Return the [X, Y] coordinate for the center point of the cell that contains the specified text.  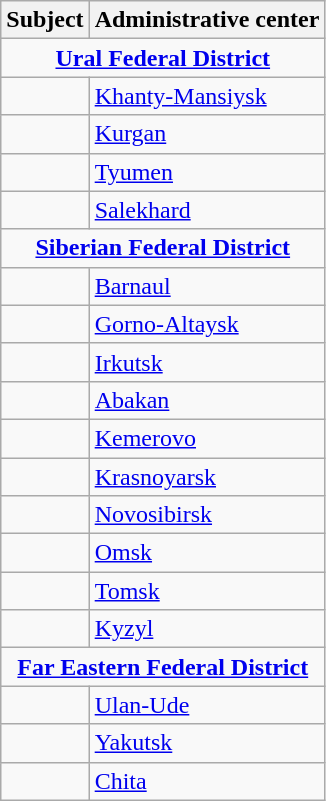
Salekhard [207, 210]
Krasnoyarsk [207, 477]
Tyumen [207, 172]
Gorno-Altaysk [207, 324]
Ural Federal District [163, 58]
Kyzyl [207, 629]
Barnaul [207, 286]
Tomsk [207, 591]
Abakan [207, 400]
Yakutsk [207, 743]
Ulan-Ude [207, 705]
Far Eastern Federal District [163, 667]
Khanty-Mansiysk [207, 96]
Chita [207, 781]
Siberian Federal District [163, 248]
Novosibirsk [207, 515]
Omsk [207, 553]
Administrative center [207, 20]
Irkutsk [207, 362]
Kemerovo [207, 438]
Subject [45, 20]
Kurgan [207, 134]
